Identify which cell holds the provided text, then report its [X, Y] central coordinate. 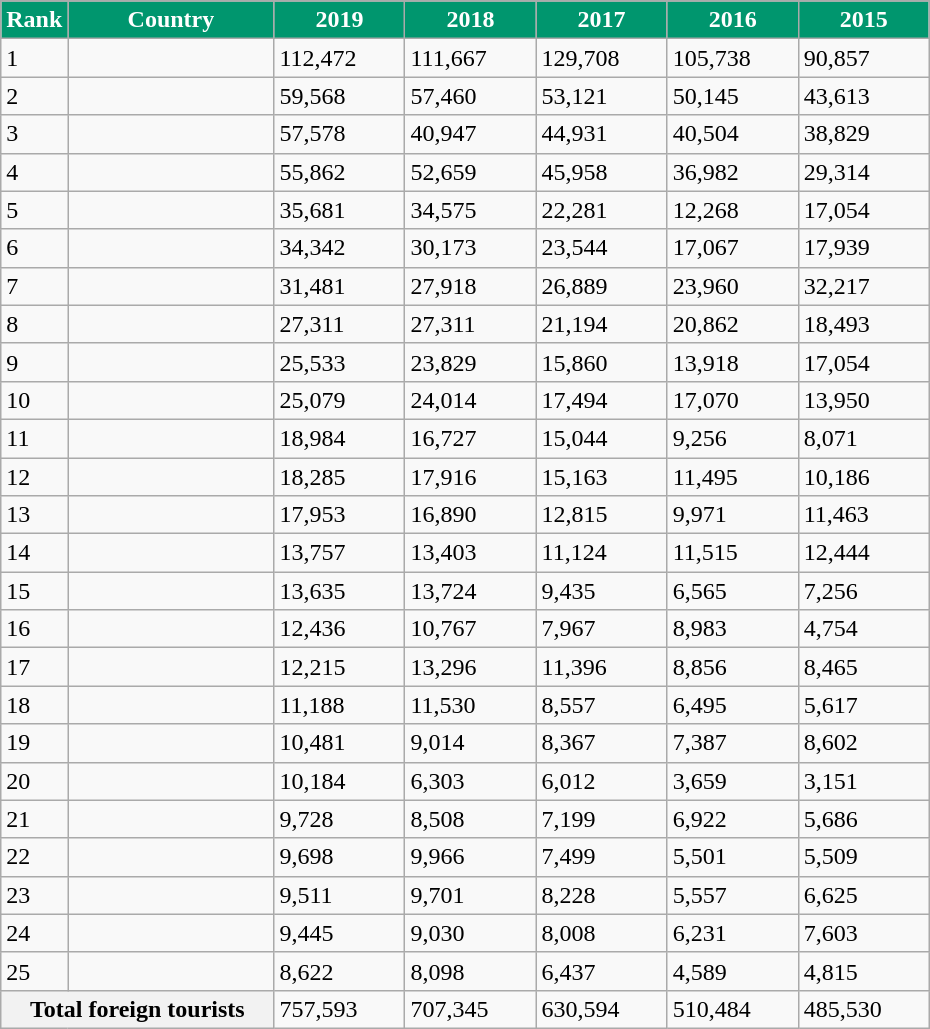
32,217 [864, 286]
2015 [864, 20]
27,918 [470, 286]
25,533 [340, 362]
17,494 [602, 400]
22 [34, 857]
112,472 [340, 58]
13,724 [470, 591]
707,345 [470, 1009]
14 [34, 553]
757,593 [340, 1009]
8,367 [602, 743]
5,509 [864, 857]
Total foreign tourists [138, 1009]
129,708 [602, 58]
9,701 [470, 895]
52,659 [470, 172]
15,044 [602, 438]
9,014 [470, 743]
12,444 [864, 553]
3 [34, 134]
19 [34, 743]
2019 [340, 20]
5 [34, 210]
2017 [602, 20]
22,281 [602, 210]
9,030 [470, 933]
35,681 [340, 210]
26,889 [602, 286]
Rank [34, 20]
16,890 [470, 515]
20 [34, 781]
2016 [732, 20]
3,659 [732, 781]
11,463 [864, 515]
10,767 [470, 629]
111,667 [470, 58]
17 [34, 667]
2 [34, 96]
38,829 [864, 134]
3,151 [864, 781]
11 [34, 438]
9,435 [602, 591]
34,575 [470, 210]
11,515 [732, 553]
25,079 [340, 400]
13,635 [340, 591]
24,014 [470, 400]
23 [34, 895]
13 [34, 515]
17,067 [732, 248]
Country [171, 20]
5,501 [732, 857]
6 [34, 248]
4 [34, 172]
29,314 [864, 172]
7,199 [602, 819]
1 [34, 58]
7,967 [602, 629]
23,544 [602, 248]
40,504 [732, 134]
6,437 [602, 971]
18 [34, 705]
11,495 [732, 477]
6,565 [732, 591]
6,231 [732, 933]
9,511 [340, 895]
9,445 [340, 933]
13,918 [732, 362]
4,815 [864, 971]
12,436 [340, 629]
8,465 [864, 667]
8,602 [864, 743]
36,982 [732, 172]
18,984 [340, 438]
7,499 [602, 857]
13,296 [470, 667]
9,971 [732, 515]
17,070 [732, 400]
12 [34, 477]
53,121 [602, 96]
6,922 [732, 819]
30,173 [470, 248]
7 [34, 286]
57,460 [470, 96]
13,950 [864, 400]
8,983 [732, 629]
20,862 [732, 324]
12,815 [602, 515]
6,495 [732, 705]
8,508 [470, 819]
6,303 [470, 781]
7,603 [864, 933]
24 [34, 933]
34,342 [340, 248]
13,403 [470, 553]
55,862 [340, 172]
10,184 [340, 781]
10,481 [340, 743]
59,568 [340, 96]
9,728 [340, 819]
510,484 [732, 1009]
21 [34, 819]
90,857 [864, 58]
485,530 [864, 1009]
16,727 [470, 438]
16 [34, 629]
23,960 [732, 286]
7,256 [864, 591]
21,194 [602, 324]
8,228 [602, 895]
50,145 [732, 96]
15 [34, 591]
630,594 [602, 1009]
15,163 [602, 477]
17,916 [470, 477]
12,268 [732, 210]
6,012 [602, 781]
8,071 [864, 438]
17,953 [340, 515]
17,939 [864, 248]
9,966 [470, 857]
7,387 [732, 743]
8,008 [602, 933]
10 [34, 400]
9,698 [340, 857]
18,285 [340, 477]
43,613 [864, 96]
44,931 [602, 134]
9,256 [732, 438]
6,625 [864, 895]
8,622 [340, 971]
18,493 [864, 324]
5,686 [864, 819]
2018 [470, 20]
12,215 [340, 667]
11,396 [602, 667]
11,188 [340, 705]
8,557 [602, 705]
23,829 [470, 362]
11,124 [602, 553]
15,860 [602, 362]
11,530 [470, 705]
40,947 [470, 134]
5,557 [732, 895]
4,754 [864, 629]
4,589 [732, 971]
9 [34, 362]
105,738 [732, 58]
25 [34, 971]
8,098 [470, 971]
8,856 [732, 667]
10,186 [864, 477]
31,481 [340, 286]
8 [34, 324]
5,617 [864, 705]
45,958 [602, 172]
13,757 [340, 553]
57,578 [340, 134]
